Identify which cell holds the provided text, then report its [x, y] central coordinate. 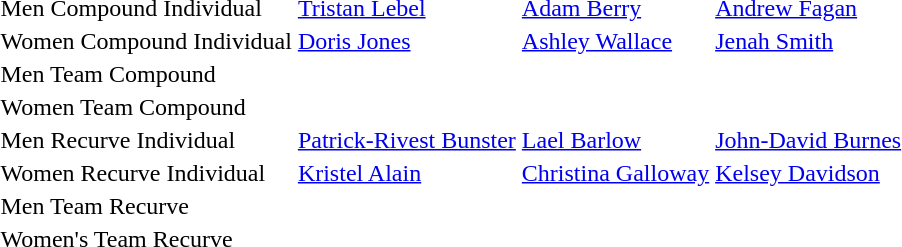
Lael Barlow [615, 140]
Ashley Wallace [615, 41]
Doris Jones [406, 41]
Patrick-Rivest Bunster [406, 140]
Christina Galloway [615, 173]
Kristel Alain [406, 173]
